Output the [X, Y] coordinate of the center of the cell containing the given text.  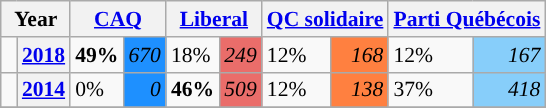
49% [96, 55]
509 [240, 90]
418 [509, 90]
Parti Québécois [466, 19]
CAQ [118, 19]
168 [359, 55]
18% [192, 55]
2014 [44, 90]
46% [192, 90]
2018 [44, 55]
249 [240, 55]
37% [430, 90]
0% [96, 90]
QC solidaire [326, 19]
167 [509, 55]
Liberal [214, 19]
138 [359, 90]
Year [36, 19]
0 [144, 90]
670 [144, 55]
